Search for the cell housing the specified text and yield its (x, y) center coordinate. 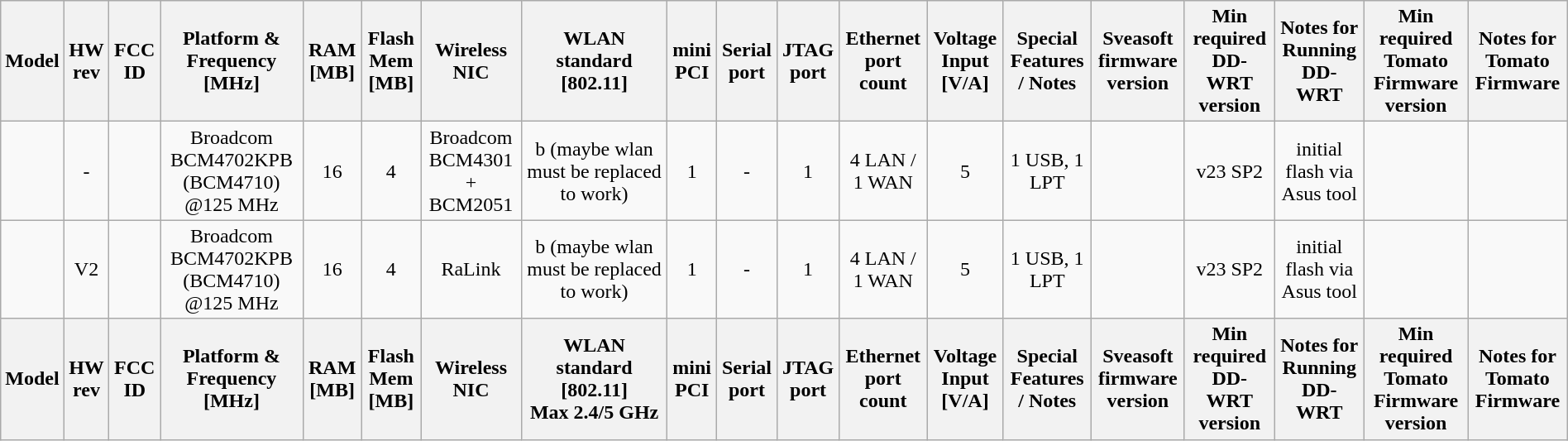
WLAN standard [802.11] Max 2.4/5 GHz (594, 379)
RaLink (471, 270)
Broadcom BCM4301 + BCM2051 (471, 170)
WLAN standard [802.11] (594, 61)
V2 (86, 270)
